Provide the [x, y] coordinate of the cell's center where the given text is located.  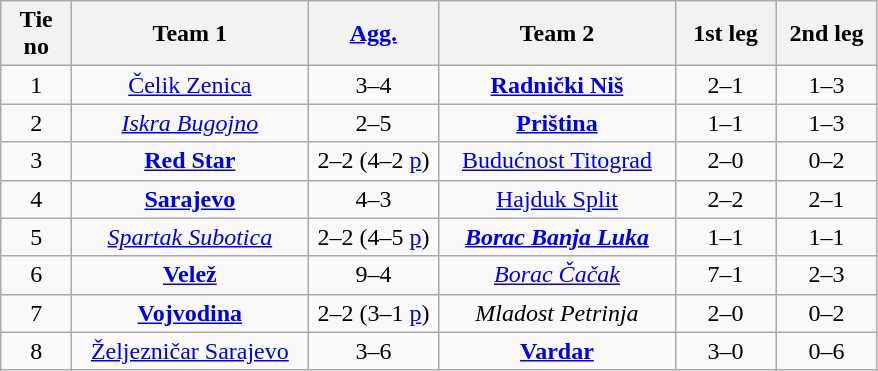
3–0 [726, 351]
1st leg [726, 34]
2–2 [726, 199]
3–4 [374, 85]
2–5 [374, 123]
Team 2 [557, 34]
Borac Banja Luka [557, 237]
6 [36, 275]
Agg. [374, 34]
Tie no [36, 34]
2–2 (4–2 p) [374, 161]
2–3 [826, 275]
Hajduk Split [557, 199]
Budućnost Titograd [557, 161]
0–6 [826, 351]
Red Star [190, 161]
Iskra Bugojno [190, 123]
Mladost Petrinja [557, 313]
Team 1 [190, 34]
2–2 (4–5 p) [374, 237]
2–2 (3–1 p) [374, 313]
Spartak Subotica [190, 237]
Čelik Zenica [190, 85]
4–3 [374, 199]
Vojvodina [190, 313]
5 [36, 237]
Priština [557, 123]
3 [36, 161]
Željezničar Sarajevo [190, 351]
8 [36, 351]
2 [36, 123]
4 [36, 199]
Vardar [557, 351]
7–1 [726, 275]
1 [36, 85]
Velež [190, 275]
2nd leg [826, 34]
Sarajevo [190, 199]
9–4 [374, 275]
7 [36, 313]
3–6 [374, 351]
Borac Čačak [557, 275]
Radnički Niš [557, 85]
